Extract the [x, y] coordinate from the center of the cell holding the provided text.  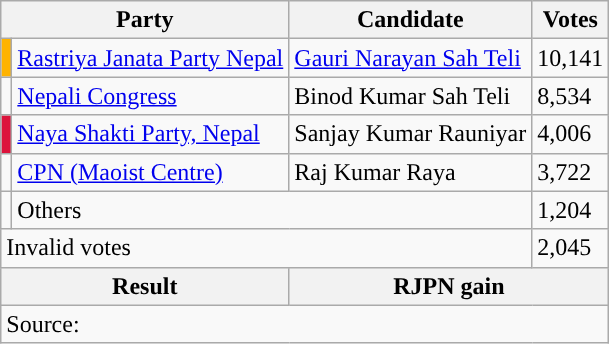
Gauri Narayan Sah Teli [410, 58]
Nepali Congress [150, 96]
4,006 [570, 134]
Sanjay Kumar Rauniyar [410, 134]
8,534 [570, 96]
Naya Shakti Party, Nepal [150, 134]
10,141 [570, 58]
Source: [305, 324]
2,045 [570, 248]
Binod Kumar Sah Teli [410, 96]
Others [272, 210]
CPN (Maoist Centre) [150, 172]
Raj Kumar Raya [410, 172]
Votes [570, 20]
3,722 [570, 172]
Rastriya Janata Party Nepal [150, 58]
Party [145, 20]
Candidate [410, 20]
Invalid votes [266, 248]
1,204 [570, 210]
RJPN gain [449, 286]
Result [145, 286]
